Provide the (X, Y) coordinate of the cell's center where the given text is located.  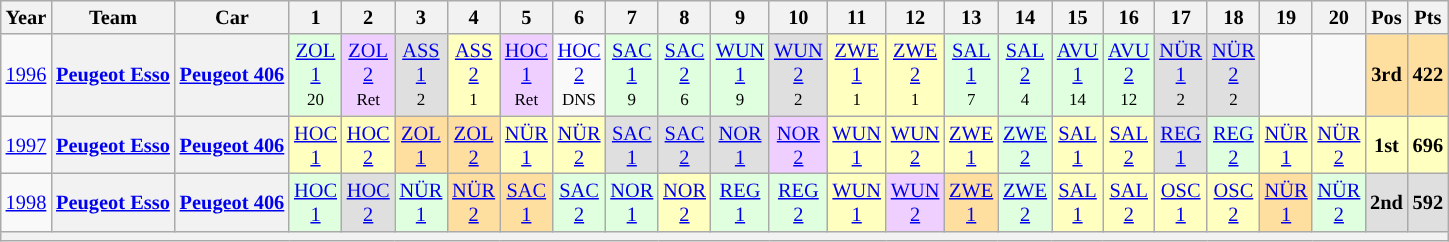
19 (1286, 17)
WUN22 (798, 75)
1996 (26, 75)
2 (368, 17)
Pos (1386, 17)
AVU212 (1128, 75)
ZOL2Ret (368, 75)
ASS21 (474, 75)
ZWE11 (857, 75)
SAC19 (632, 75)
SAC26 (684, 75)
15 (1078, 17)
Team (113, 17)
1998 (26, 202)
1st (1386, 145)
ASS12 (422, 75)
696 (1428, 145)
592 (1428, 202)
3rd (1386, 75)
9 (740, 17)
7 (632, 17)
16 (1128, 17)
20 (1338, 17)
10 (798, 17)
HOC2DNS (580, 75)
ZWE21 (915, 75)
ZOL2 (474, 145)
WUN19 (740, 75)
6 (580, 17)
2nd (1386, 202)
18 (1234, 17)
Pts (1428, 17)
4 (474, 17)
AVU114 (1078, 75)
NÜR22 (1234, 75)
ZOL1 (422, 145)
NÜR12 (1180, 75)
17 (1180, 17)
1997 (26, 145)
8 (684, 17)
1 (316, 17)
ZOL120 (316, 75)
Year (26, 17)
SAL17 (971, 75)
SAL24 (1025, 75)
Car (232, 17)
OSC2 (1234, 202)
HOC1Ret (526, 75)
13 (971, 17)
422 (1428, 75)
14 (1025, 17)
3 (422, 17)
12 (915, 17)
OSC1 (1180, 202)
5 (526, 17)
11 (857, 17)
